Return [X, Y] of the center of cell containing provided text 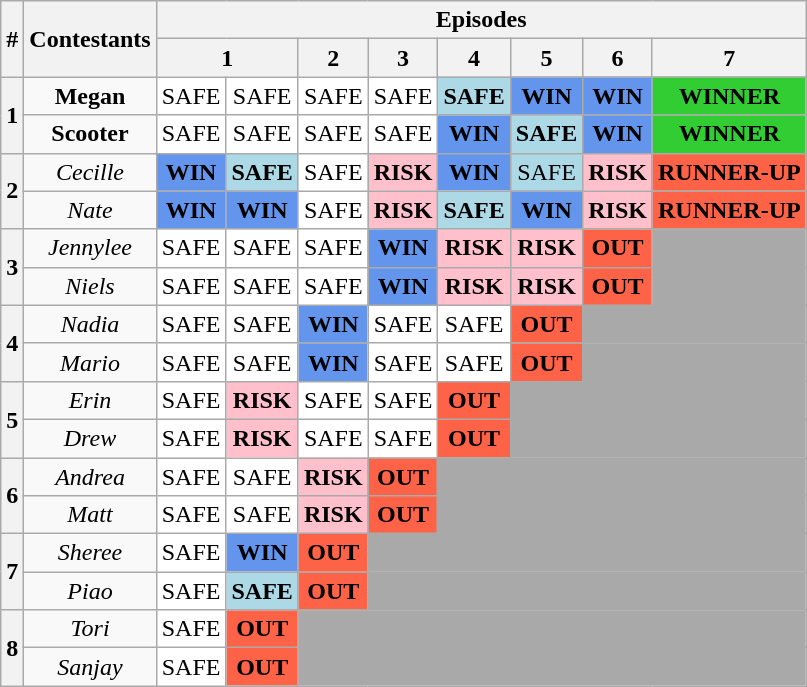
Nate [90, 210]
Piao [90, 591]
Episodes [481, 20]
Erin [90, 400]
Contestants [90, 39]
Scooter [90, 134]
Megan [90, 96]
8 [12, 648]
Cecille [90, 172]
Niels [90, 286]
# [12, 39]
Matt [90, 515]
Sheree [90, 553]
Drew [90, 438]
Nadia [90, 324]
Andrea [90, 477]
Sanjay [90, 667]
Jennylee [90, 248]
Tori [90, 629]
Mario [90, 362]
